Pinpoint the cell where the given text exists, returning its [x, y] midpoint coordinate. 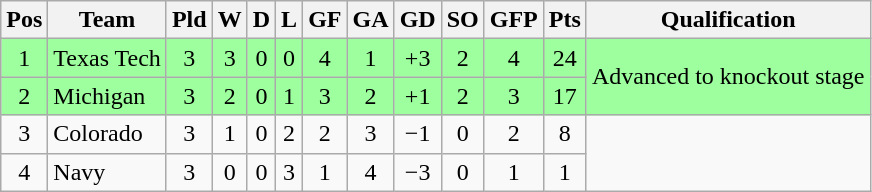
−1 [418, 134]
Navy [108, 172]
D [261, 20]
8 [564, 134]
17 [564, 96]
Texas Tech [108, 58]
+1 [418, 96]
GF [325, 20]
24 [564, 58]
Colorado [108, 134]
Advanced to knockout stage [728, 77]
Pld [189, 20]
L [290, 20]
W [230, 20]
Qualification [728, 20]
+3 [418, 58]
−3 [418, 172]
GA [370, 20]
Team [108, 20]
Michigan [108, 96]
GFP [514, 20]
GD [418, 20]
Pts [564, 20]
Pos [24, 20]
SO [462, 20]
